Pinpoint the cell where the given text exists, returning its (x, y) midpoint coordinate. 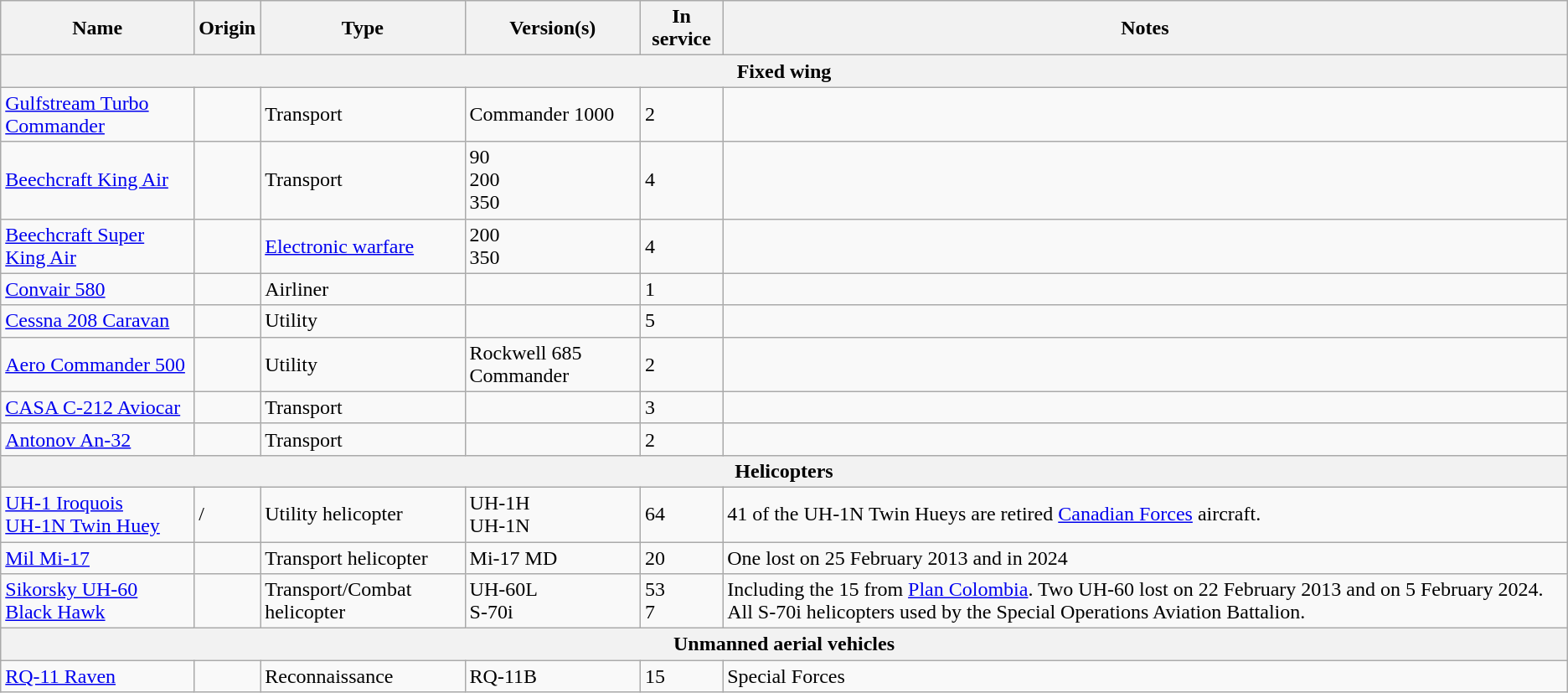
Electronic warfare (363, 246)
Gulfstream Turbo Commander (97, 114)
Antonov An-32 (97, 439)
UH-1HUH-1N (553, 515)
Rockwell 685 Commander (553, 364)
1 (682, 289)
200350 (553, 246)
20 (682, 557)
15 (682, 676)
Type (363, 28)
Beechcraft King Air (97, 180)
3 (682, 407)
Aero Commander 500 (97, 364)
64 (682, 515)
Name (97, 28)
537 (682, 602)
RQ-11B (553, 676)
Origin (228, 28)
Commander 1000 (553, 114)
One lost on 25 February 2013 and in 2024 (1146, 557)
41 of the UH-1N Twin Hueys are retired Canadian Forces aircraft. (1146, 515)
5 (682, 321)
In service (682, 28)
Utility helicopter (363, 515)
Fixed wing (784, 71)
Beechcraft Super King Air (97, 246)
Version(s) (553, 28)
Convair 580 (97, 289)
Transport/Combat helicopter (363, 602)
UH-60LS-70i (553, 602)
Mil Mi-17 (97, 557)
Unmanned aerial vehicles (784, 644)
UH-1 IroquoisUH-1N Twin Huey (97, 515)
Airliner (363, 289)
90200350 (553, 180)
Mi-17 MD (553, 557)
Cessna 208 Caravan (97, 321)
Special Forces (1146, 676)
RQ-11 Raven (97, 676)
Notes (1146, 28)
CASA C-212 Aviocar (97, 407)
Transport helicopter (363, 557)
Helicopters (784, 471)
Sikorsky UH-60 Black Hawk (97, 602)
/ (228, 515)
Reconnaissance (363, 676)
